For the text-containing cell, return its midpoint in (x, y) coordinate format. 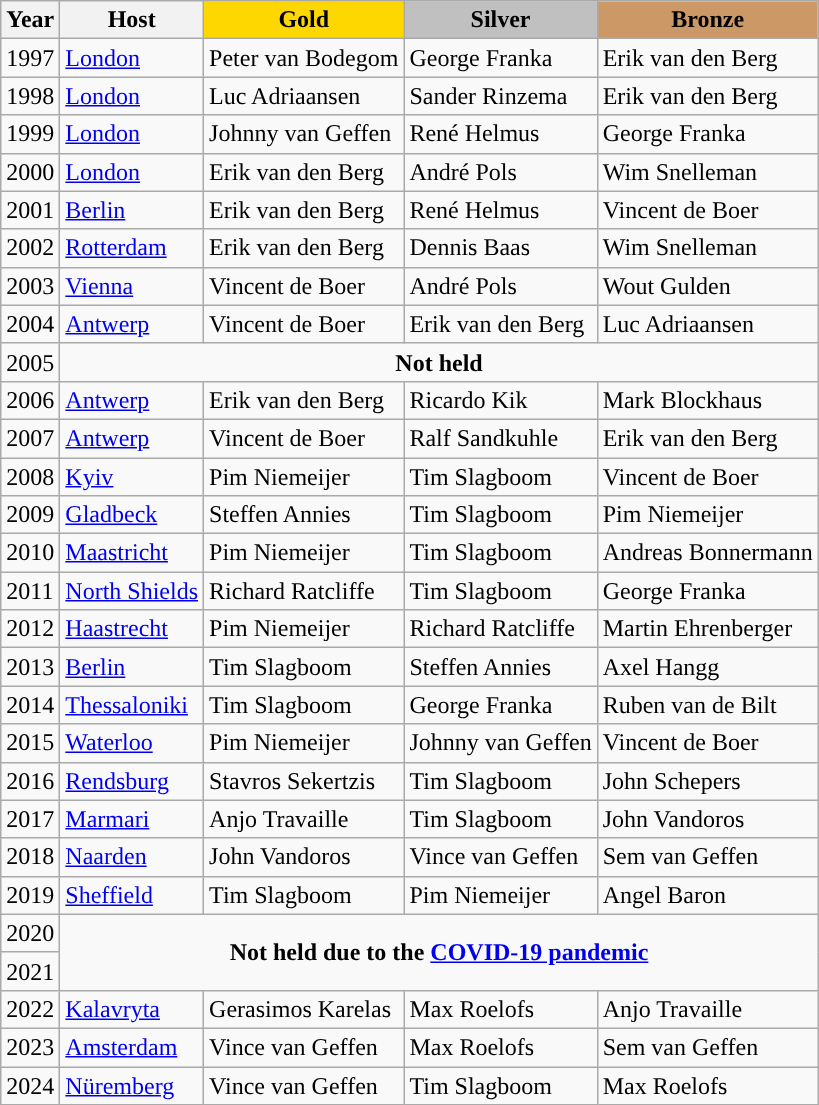
2021 (30, 971)
Marmari (132, 819)
2011 (30, 591)
Peter van Bodegom (304, 58)
2018 (30, 857)
Rendsburg (132, 781)
Maastricht (132, 553)
2010 (30, 553)
2004 (30, 324)
Kalavryta (132, 1009)
1999 (30, 134)
Rotterdam (132, 248)
Waterloo (132, 743)
Year (30, 20)
2007 (30, 438)
Amsterdam (132, 1047)
Haastrecht (132, 629)
2015 (30, 743)
1997 (30, 58)
2022 (30, 1009)
Dennis Baas (500, 248)
2016 (30, 781)
2003 (30, 286)
Gold (304, 20)
Sheffield (132, 895)
2012 (30, 629)
2020 (30, 933)
1998 (30, 96)
Ricardo Kik (500, 400)
Ruben van de Bilt (708, 705)
2013 (30, 667)
Andreas Bonnermann (708, 553)
2023 (30, 1047)
Stavros Sekertzis (304, 781)
2008 (30, 477)
Not held (439, 362)
Gerasimos Karelas (304, 1009)
Vienna (132, 286)
2009 (30, 515)
2000 (30, 172)
Wout Gulden (708, 286)
Not held due to the COVID-19 pandemic (439, 952)
Host (132, 20)
Naarden (132, 857)
2017 (30, 819)
Nüremberg (132, 1085)
Gladbeck (132, 515)
Mark Blockhaus (708, 400)
Silver (500, 20)
Axel Hangg (708, 667)
2006 (30, 400)
Martin Ehrenberger (708, 629)
Angel Baron (708, 895)
John Schepers (708, 781)
North Shields (132, 591)
2014 (30, 705)
2005 (30, 362)
2002 (30, 248)
2001 (30, 210)
Sander Rinzema (500, 96)
Kyiv (132, 477)
Thessaloniki (132, 705)
Ralf Sandkuhle (500, 438)
2024 (30, 1085)
2019 (30, 895)
Bronze (708, 20)
